From the cell containing the given text, extract its center point as [x, y] coordinate. 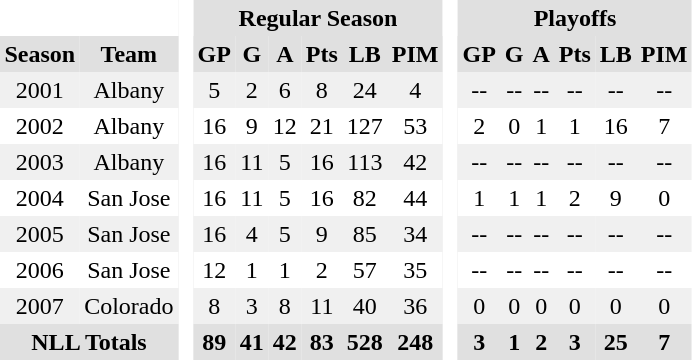
40 [364, 306]
2007 [40, 306]
2005 [40, 234]
53 [415, 126]
2002 [40, 126]
85 [364, 234]
35 [415, 270]
41 [252, 342]
82 [364, 198]
127 [364, 126]
2003 [40, 162]
57 [364, 270]
Colorado [129, 306]
83 [322, 342]
6 [284, 90]
Season [40, 54]
528 [364, 342]
Team [129, 54]
44 [415, 198]
Playoffs [575, 18]
24 [364, 90]
2001 [40, 90]
89 [214, 342]
36 [415, 306]
25 [616, 342]
NLL Totals [89, 342]
2006 [40, 270]
113 [364, 162]
2004 [40, 198]
248 [415, 342]
34 [415, 234]
Regular Season [318, 18]
21 [322, 126]
